Pinpoint the cell where the given text exists, returning its [X, Y] midpoint coordinate. 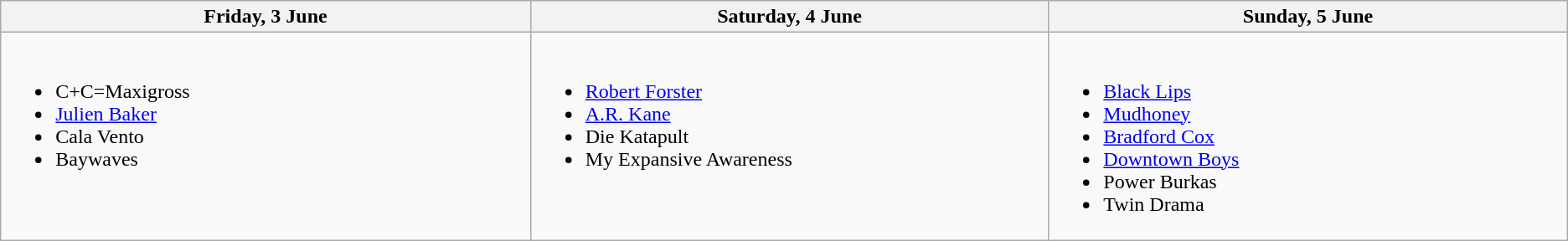
Sunday, 5 June [1308, 17]
Robert ForsterA.R. KaneDie KatapultMy Expansive Awareness [789, 136]
Friday, 3 June [266, 17]
Saturday, 4 June [789, 17]
C+C=MaxigrossJulien BakerCala VentoBaywaves [266, 136]
Black LipsMudhoneyBradford CoxDowntown BoysPower BurkasTwin Drama [1308, 136]
